Extract the (x, y) coordinate from the center of the cell holding the provided text.  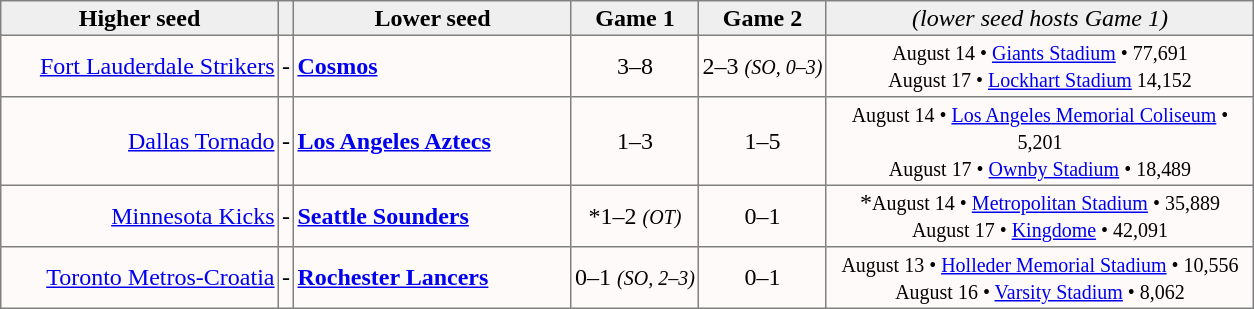
Game 1 (635, 18)
Los Angeles Aztecs (433, 141)
Seattle Sounders (433, 216)
Rochester Lancers (433, 278)
(lower seed hosts Game 1) (1040, 18)
Lower seed (433, 18)
Game 2 (763, 18)
Fort Lauderdale Strikers (140, 66)
Dallas Tornado (140, 141)
Higher seed (140, 18)
Toronto Metros-Croatia (140, 278)
1–5 (763, 141)
1–3 (635, 141)
*1–2 (OT) (635, 216)
August 14 • Giants Stadium • 77,691August 17 • Lockhart Stadium 14,152 (1040, 66)
August 14 • Los Angeles Memorial Coliseum • 5,201August 17 • Ownby Stadium • 18,489 (1040, 141)
0–1 (SO, 2–3) (635, 278)
August 13 • Holleder Memorial Stadium • 10,556August 16 • Varsity Stadium • 8,062 (1040, 278)
2–3 (SO, 0–3) (763, 66)
Cosmos (433, 66)
3–8 (635, 66)
*August 14 • Metropolitan Stadium • 35,889August 17 • Kingdome • 42,091 (1040, 216)
Minnesota Kicks (140, 216)
